Output the (X, Y) coordinate of the center of the cell containing the given text.  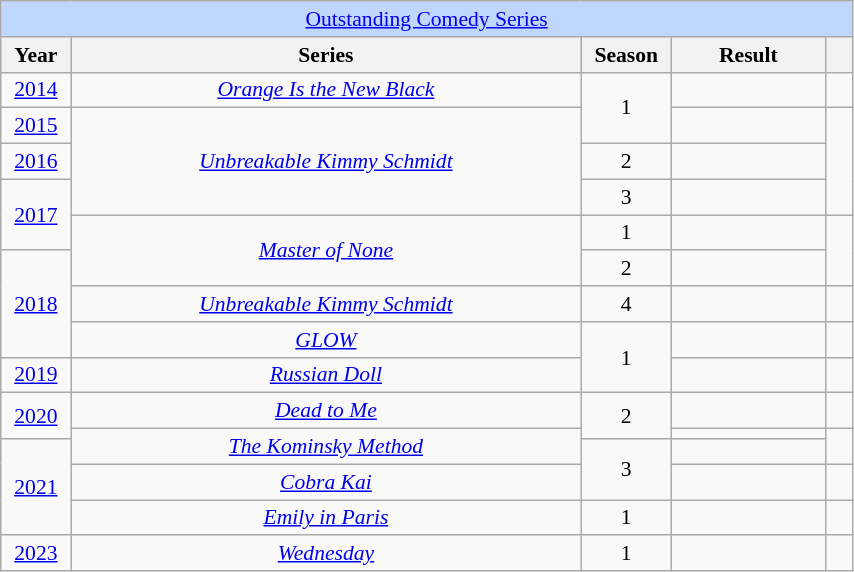
Outstanding Comedy Series (427, 19)
Cobra Kai (326, 482)
Year (36, 55)
Master of None (326, 250)
2014 (36, 90)
Emily in Paris (326, 518)
2023 (36, 554)
2019 (36, 375)
Series (326, 55)
Dead to Me (326, 411)
Season (626, 55)
Wednesday (326, 554)
2017 (36, 214)
4 (626, 304)
Russian Doll (326, 375)
2016 (36, 162)
2020 (36, 416)
Orange Is the New Black (326, 90)
2015 (36, 126)
GLOW (326, 340)
The Kominsky Method (326, 447)
2021 (36, 488)
Result (749, 55)
2018 (36, 304)
